For the text-containing cell, return its midpoint in (X, Y) coordinate format. 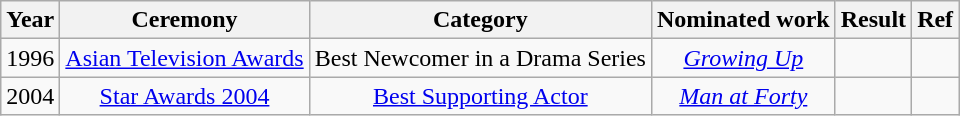
Growing Up (743, 58)
Ref (936, 20)
Star Awards 2004 (184, 96)
Category (480, 20)
Man at Forty (743, 96)
Result (873, 20)
Best Supporting Actor (480, 96)
Year (30, 20)
Ceremony (184, 20)
2004 (30, 96)
Asian Television Awards (184, 58)
1996 (30, 58)
Nominated work (743, 20)
Best Newcomer in a Drama Series (480, 58)
